For the text-containing cell, return its midpoint in [x, y] coordinate format. 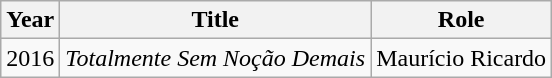
Totalmente Sem Noção Demais [216, 58]
2016 [30, 58]
Maurício Ricardo [462, 58]
Role [462, 20]
Title [216, 20]
Year [30, 20]
